For the text-containing cell, return its midpoint in [x, y] coordinate format. 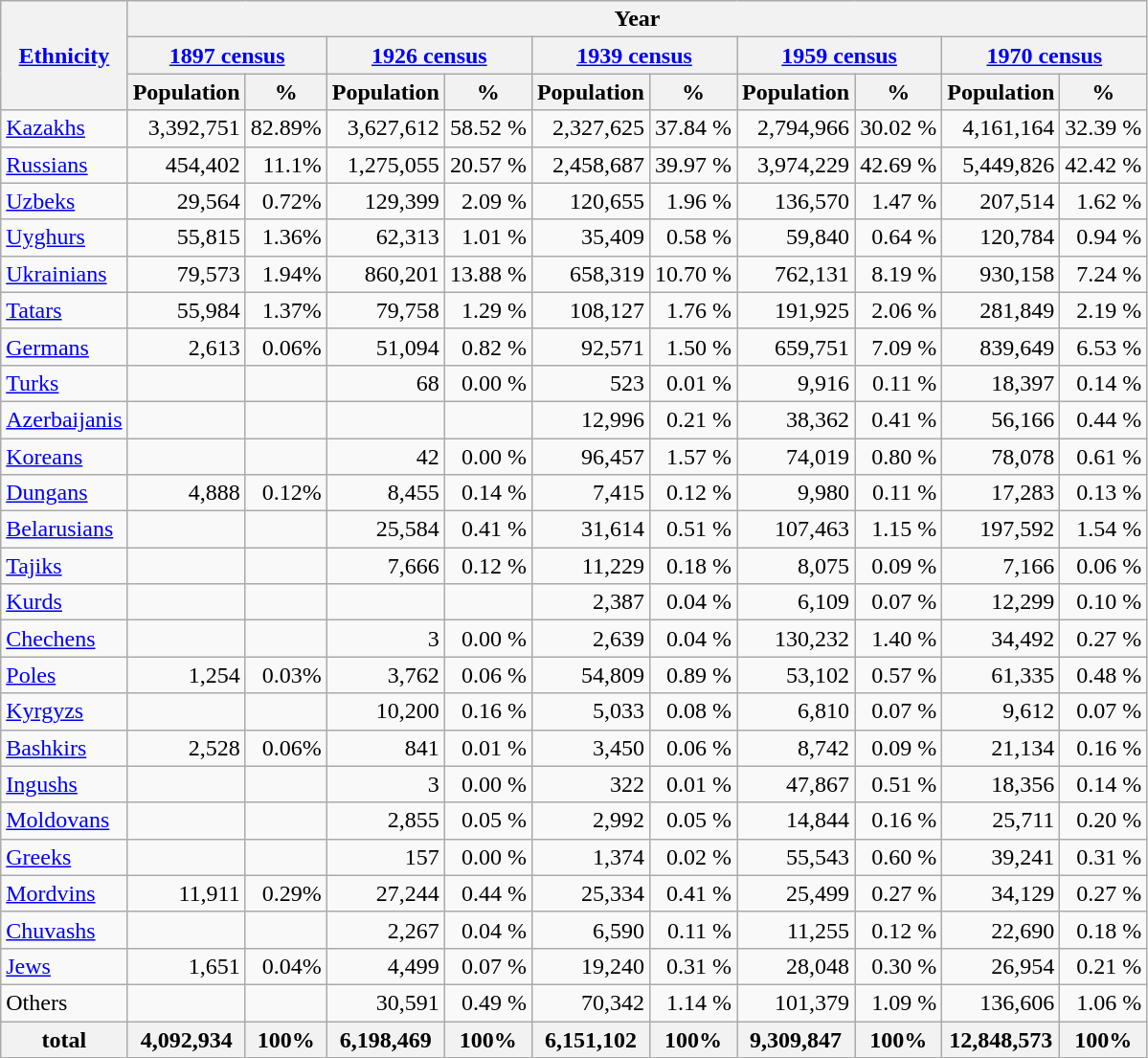
4,888 [186, 493]
1939 census [634, 56]
6,151,102 [590, 1039]
2,267 [385, 930]
0.61 % [1103, 457]
1.57 % [693, 457]
Mordvins [64, 893]
120,655 [590, 201]
4,499 [385, 966]
2,794,966 [797, 128]
1,651 [186, 966]
1926 census [429, 56]
92,571 [590, 347]
Kurds [64, 602]
20.57 % [488, 165]
Greeks [64, 857]
25,499 [797, 893]
14,844 [797, 821]
1.14 % [693, 1002]
2.06 % [898, 310]
157 [385, 857]
2.19 % [1103, 310]
82.89% [285, 128]
6,590 [590, 930]
Ethnicity [64, 56]
6,109 [797, 602]
8,455 [385, 493]
1.36% [285, 237]
62,313 [385, 237]
Russians [64, 165]
Kyrgyzs [64, 711]
55,815 [186, 237]
Others [64, 1002]
25,584 [385, 529]
Poles [64, 675]
1.76 % [693, 310]
0.30 % [898, 966]
37.84 % [693, 128]
32.39 % [1103, 128]
130,232 [797, 639]
53,102 [797, 675]
54,809 [590, 675]
1.50 % [693, 347]
10.70 % [693, 274]
12,299 [1002, 602]
Dungans [64, 493]
47,867 [797, 784]
Belarusians [64, 529]
26,954 [1002, 966]
56,166 [1002, 419]
7,166 [1002, 566]
4,092,934 [186, 1039]
13.88 % [488, 274]
7,666 [385, 566]
10,200 [385, 711]
1,254 [186, 675]
0.04% [285, 966]
3,627,612 [385, 128]
3,450 [590, 748]
58.52 % [488, 128]
9,309,847 [797, 1039]
Uzbeks [64, 201]
101,379 [797, 1002]
1970 census [1045, 56]
25,711 [1002, 821]
9,612 [1002, 711]
Chuvashs [64, 930]
21,134 [1002, 748]
0.89 % [693, 675]
1.54 % [1103, 529]
51,094 [385, 347]
129,399 [385, 201]
2,613 [186, 347]
9,916 [797, 383]
Year [638, 19]
78,078 [1002, 457]
Moldovans [64, 821]
839,649 [1002, 347]
34,129 [1002, 893]
Bashkirs [64, 748]
96,457 [590, 457]
0.60 % [898, 857]
55,543 [797, 857]
Tajiks [64, 566]
39,241 [1002, 857]
523 [590, 383]
930,158 [1002, 274]
68 [385, 383]
Ukrainians [64, 274]
17,283 [1002, 493]
0.08 % [693, 711]
8.19 % [898, 274]
74,019 [797, 457]
0.12% [285, 493]
0.49 % [488, 1002]
1897 census [227, 56]
0.94 % [1103, 237]
0.48 % [1103, 675]
7.09 % [898, 347]
1,374 [590, 857]
1959 census [840, 56]
11.1% [285, 165]
0.03% [285, 675]
4,161,164 [1002, 128]
11,255 [797, 930]
Chechens [64, 639]
107,463 [797, 529]
1.94% [285, 274]
2.09 % [488, 201]
6.53 % [1103, 347]
42 [385, 457]
2,387 [590, 602]
0.80 % [898, 457]
0.10 % [1103, 602]
Tatars [64, 310]
1.62 % [1103, 201]
120,784 [1002, 237]
42.42 % [1103, 165]
42.69 % [898, 165]
34,492 [1002, 639]
18,356 [1002, 784]
28,048 [797, 966]
79,573 [186, 274]
1,275,055 [385, 165]
12,848,573 [1002, 1039]
29,564 [186, 201]
8,742 [797, 748]
12,996 [590, 419]
841 [385, 748]
0.13 % [1103, 493]
18,397 [1002, 383]
0.64 % [898, 237]
0.82 % [488, 347]
191,925 [797, 310]
27,244 [385, 893]
659,751 [797, 347]
658,319 [590, 274]
5,033 [590, 711]
30.02 % [898, 128]
0.29% [285, 893]
35,409 [590, 237]
207,514 [1002, 201]
30,591 [385, 1002]
0.58 % [693, 237]
7.24 % [1103, 274]
108,127 [590, 310]
1.15 % [898, 529]
Ingushs [64, 784]
Koreans [64, 457]
2,639 [590, 639]
281,849 [1002, 310]
Azerbaijanis [64, 419]
25,334 [590, 893]
31,614 [590, 529]
59,840 [797, 237]
Germans [64, 347]
1.09 % [898, 1002]
3,762 [385, 675]
0.72% [285, 201]
11,911 [186, 893]
2,855 [385, 821]
197,592 [1002, 529]
3,974,229 [797, 165]
2,528 [186, 748]
762,131 [797, 274]
2,992 [590, 821]
Kazakhs [64, 128]
Uyghurs [64, 237]
61,335 [1002, 675]
136,606 [1002, 1002]
454,402 [186, 165]
19,240 [590, 966]
11,229 [590, 566]
1.01 % [488, 237]
1.29 % [488, 310]
0.20 % [1103, 821]
total [64, 1039]
1.96 % [693, 201]
9,980 [797, 493]
38,362 [797, 419]
22,690 [1002, 930]
6,810 [797, 711]
1.37% [285, 310]
5,449,826 [1002, 165]
860,201 [385, 274]
136,570 [797, 201]
70,342 [590, 1002]
7,415 [590, 493]
1.06 % [1103, 1002]
Jews [64, 966]
3,392,751 [186, 128]
2,327,625 [590, 128]
6,198,469 [385, 1039]
322 [590, 784]
55,984 [186, 310]
Turks [64, 383]
1.40 % [898, 639]
39.97 % [693, 165]
0.57 % [898, 675]
79,758 [385, 310]
1.47 % [898, 201]
8,075 [797, 566]
2,458,687 [590, 165]
0.02 % [693, 857]
